Pinpoint the cell where the given text exists, returning its (x, y) midpoint coordinate. 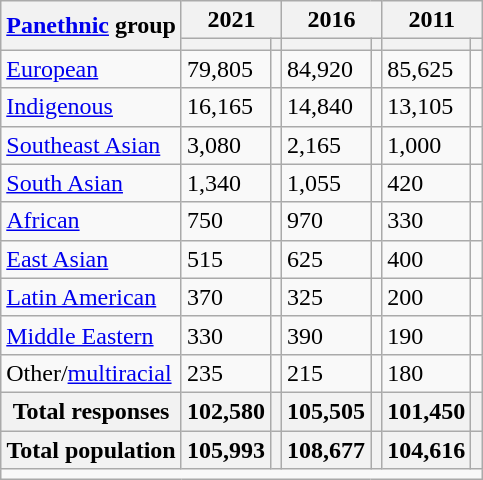
180 (426, 373)
625 (326, 259)
14,840 (326, 107)
2016 (332, 20)
970 (326, 221)
East Asian (92, 259)
16,165 (226, 107)
European (92, 69)
102,580 (226, 411)
Other/multiracial (92, 373)
2021 (231, 20)
1,340 (226, 183)
79,805 (226, 69)
13,105 (426, 107)
3,080 (226, 145)
Panethnic group (92, 26)
Latin American (92, 297)
370 (226, 297)
Southeast Asian (92, 145)
235 (226, 373)
420 (426, 183)
1,055 (326, 183)
215 (326, 373)
390 (326, 335)
190 (426, 335)
325 (326, 297)
200 (426, 297)
400 (426, 259)
105,993 (226, 449)
2011 (432, 20)
750 (226, 221)
515 (226, 259)
85,625 (426, 69)
Total population (92, 449)
84,920 (326, 69)
104,616 (426, 449)
2,165 (326, 145)
Middle Eastern (92, 335)
African (92, 221)
105,505 (326, 411)
South Asian (92, 183)
Total responses (92, 411)
Indigenous (92, 107)
101,450 (426, 411)
1,000 (426, 145)
108,677 (326, 449)
